Extract the [X, Y] coordinate from the center of the cell holding the provided text.  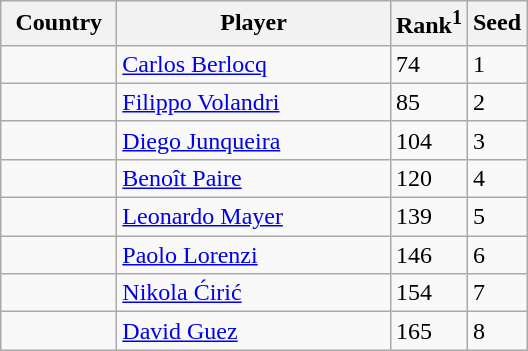
154 [428, 293]
7 [496, 293]
Benoît Paire [254, 178]
104 [428, 140]
Diego Junqueira [254, 140]
5 [496, 217]
6 [496, 255]
David Guez [254, 331]
85 [428, 102]
Leonardo Mayer [254, 217]
Filippo Volandri [254, 102]
Country [59, 24]
8 [496, 331]
Paolo Lorenzi [254, 255]
165 [428, 331]
Carlos Berlocq [254, 64]
Nikola Ćirić [254, 293]
2 [496, 102]
Rank1 [428, 24]
3 [496, 140]
Seed [496, 24]
1 [496, 64]
139 [428, 217]
74 [428, 64]
146 [428, 255]
120 [428, 178]
Player [254, 24]
4 [496, 178]
